Provide the [X, Y] coordinate of the cell's center where the given text is located.  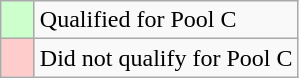
Qualified for Pool C [166, 20]
Did not qualify for Pool C [166, 58]
